Search for the cell housing the specified text and yield its (x, y) center coordinate. 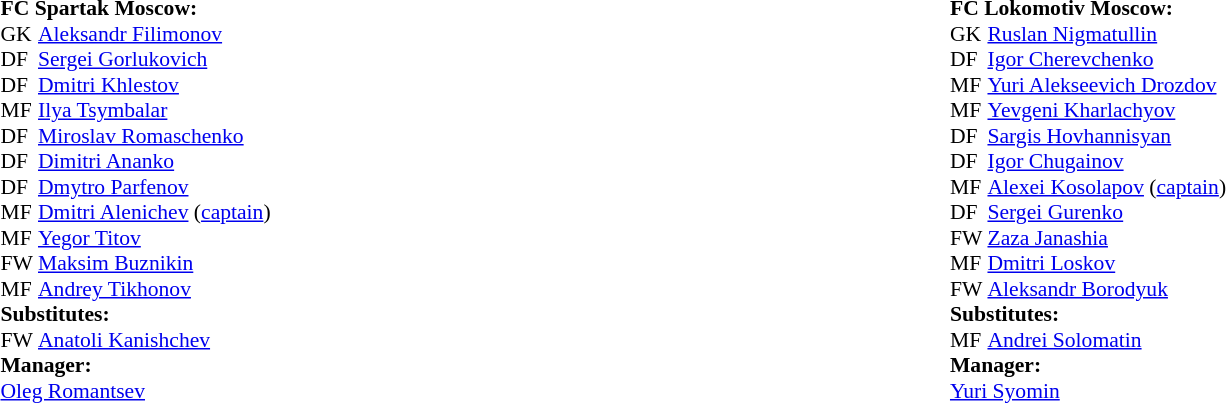
Andrey Tikhonov (154, 289)
Dimitri Ananko (154, 161)
Sargis Hovhannisyan (1106, 136)
Aleksandr Filimonov (154, 34)
Dmitri Alenichev (captain) (154, 213)
Ilya Tsymbalar (154, 111)
Zaza Janashia (1106, 238)
Miroslav Romaschenko (154, 136)
Igor Cherevchenko (1106, 59)
Andrei Solomatin (1106, 340)
Dmitri Loskov (1106, 263)
Yegor Titov (154, 238)
Maksim Buznikin (154, 263)
Igor Chugainov (1106, 161)
Yuri Alekseevich Drozdov (1106, 85)
Sergei Gorlukovich (154, 59)
Sergei Gurenko (1106, 213)
Yevgeni Kharlachyov (1106, 111)
Dmitri Khlestov (154, 85)
Alexei Kosolapov (captain) (1106, 187)
Anatoli Kanishchev (154, 340)
Aleksandr Borodyuk (1106, 289)
Ruslan Nigmatullin (1106, 34)
Dmytro Parfenov (154, 187)
